Return (x, y) of the center of cell containing provided text 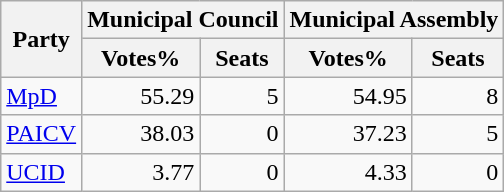
37.23 (348, 134)
MpD (42, 96)
4.33 (348, 172)
Municipal Council (183, 20)
Municipal Assembly (394, 20)
Party (42, 39)
3.77 (141, 172)
54.95 (348, 96)
PAICV (42, 134)
38.03 (141, 134)
55.29 (141, 96)
8 (458, 96)
UCID (42, 172)
